Extract the (X, Y) coordinate from the center of the cell holding the provided text.  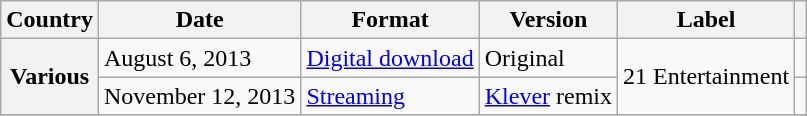
Country (50, 20)
Original (548, 58)
Various (50, 77)
Format (390, 20)
21 Entertainment (706, 77)
Streaming (390, 96)
Label (706, 20)
Digital download (390, 58)
Date (199, 20)
November 12, 2013 (199, 96)
Version (548, 20)
August 6, 2013 (199, 58)
Klever remix (548, 96)
